Return the [X, Y] coordinate for the center point of the cell that contains the specified text.  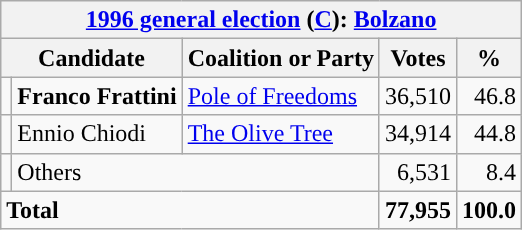
77,955 [418, 210]
The Olive Tree [280, 134]
100.0 [490, 210]
1996 general election (C): Bolzano [262, 20]
46.8 [490, 96]
Total [190, 210]
Others [196, 172]
% [490, 58]
34,914 [418, 134]
Franco Frattini [97, 96]
44.8 [490, 134]
Coalition or Party [280, 58]
6,531 [418, 172]
Candidate [92, 58]
Ennio Chiodi [97, 134]
8.4 [490, 172]
Pole of Freedoms [280, 96]
Votes [418, 58]
36,510 [418, 96]
